Search for the cell housing the specified text and yield its [X, Y] center coordinate. 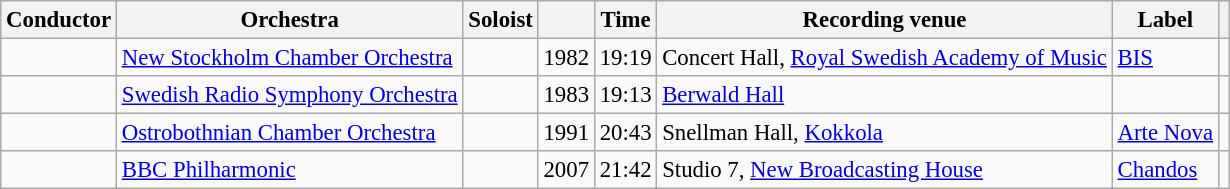
19:19 [626, 58]
21:42 [626, 170]
Snellman Hall, Kokkola [884, 133]
Studio 7, New Broadcasting House [884, 170]
1991 [566, 133]
Chandos [1165, 170]
New Stockholm Chamber Orchestra [290, 58]
Concert Hall, Royal Swedish Academy of Music [884, 58]
Label [1165, 20]
Swedish Radio Symphony Orchestra [290, 95]
Berwald Hall [884, 95]
Ostrobothnian Chamber Orchestra [290, 133]
Conductor [59, 20]
Arte Nova [1165, 133]
BBC Philharmonic [290, 170]
BIS [1165, 58]
Recording venue [884, 20]
Orchestra [290, 20]
Time [626, 20]
2007 [566, 170]
1983 [566, 95]
Soloist [500, 20]
1982 [566, 58]
19:13 [626, 95]
20:43 [626, 133]
